Search for the cell housing the specified text and yield its [x, y] center coordinate. 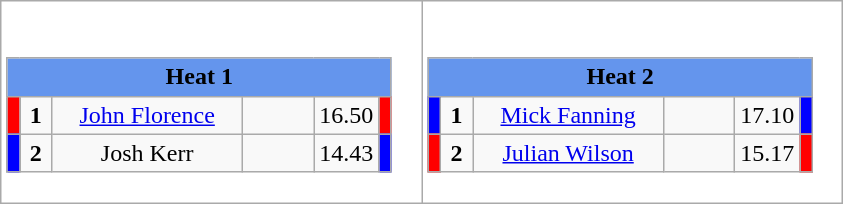
Heat 2 [620, 77]
Julian Wilson [568, 153]
John Florence [148, 115]
Heat 2 1 Mick Fanning 17.10 2 Julian Wilson 15.17 [632, 102]
15.17 [768, 153]
Josh Kerr [148, 153]
17.10 [768, 115]
16.50 [346, 115]
Heat 1 1 John Florence 16.50 2 Josh Kerr 14.43 [212, 102]
Heat 1 [199, 77]
Mick Fanning [568, 115]
14.43 [346, 153]
